Return the (X, Y) coordinate for the center point of the cell that contains the specified text.  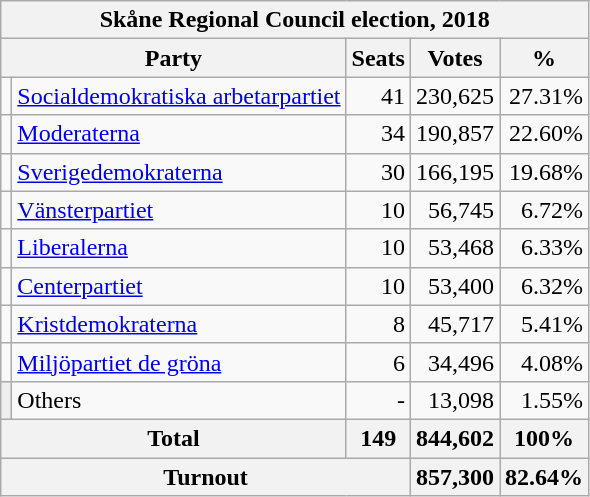
30 (378, 172)
19.68% (544, 172)
6.72% (544, 210)
Skåne Regional Council election, 2018 (295, 20)
Centerpartiet (179, 286)
27.31% (544, 96)
4.08% (544, 362)
34,496 (454, 362)
Socialdemokratiska arbetarpartiet (179, 96)
% (544, 58)
Total (174, 438)
56,745 (454, 210)
1.55% (544, 400)
22.60% (544, 134)
857,300 (454, 477)
190,857 (454, 134)
Liberalerna (179, 248)
844,602 (454, 438)
Party (174, 58)
82.64% (544, 477)
53,468 (454, 248)
45,717 (454, 324)
6.33% (544, 248)
Votes (454, 58)
Seats (378, 58)
34 (378, 134)
6.32% (544, 286)
149 (378, 438)
230,625 (454, 96)
5.41% (544, 324)
Vänsterpartiet (179, 210)
Moderaterna (179, 134)
100% (544, 438)
166,195 (454, 172)
Turnout (206, 477)
41 (378, 96)
- (378, 400)
Kristdemokraterna (179, 324)
8 (378, 324)
53,400 (454, 286)
Sverigedemokraterna (179, 172)
Miljöpartiet de gröna (179, 362)
Others (179, 400)
13,098 (454, 400)
6 (378, 362)
